Find where the given text appears and provide that cell's center as (X, Y) coordinate. 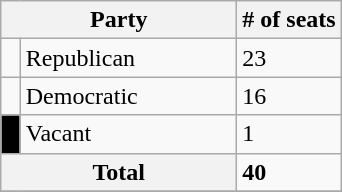
# of seats (289, 20)
Republican (128, 58)
16 (289, 96)
Democratic (128, 96)
40 (289, 172)
1 (289, 134)
Total (119, 172)
Party (119, 20)
23 (289, 58)
Vacant (128, 134)
